Locate the cell with the specified text and output its (x, y) center coordinate. 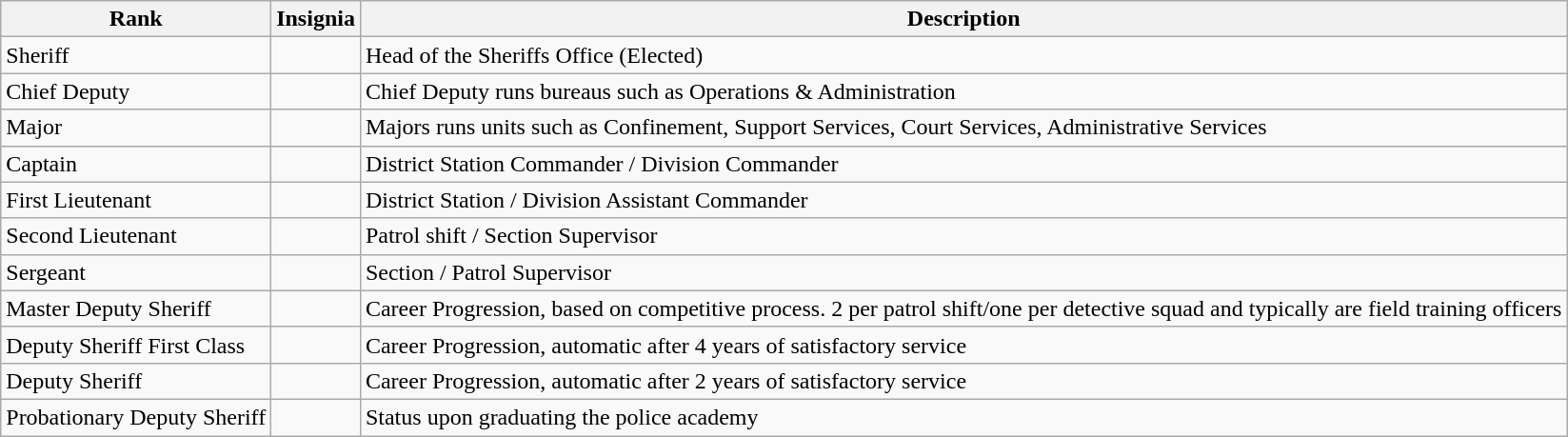
Status upon graduating the police academy (963, 417)
Section / Patrol Supervisor (963, 272)
Captain (136, 164)
Deputy Sheriff (136, 381)
Probationary Deputy Sheriff (136, 417)
Second Lieutenant (136, 236)
Rank (136, 19)
Career Progression, automatic after 2 years of satisfactory service (963, 381)
Insignia (316, 19)
Chief Deputy (136, 91)
Master Deputy Sheriff (136, 308)
First Lieutenant (136, 200)
Sergeant (136, 272)
Head of the Sheriffs Office (Elected) (963, 55)
Description (963, 19)
Sheriff (136, 55)
Majors runs units such as Confinement, Support Services, Court Services, Administrative Services (963, 128)
Deputy Sheriff First Class (136, 345)
District Station Commander / Division Commander (963, 164)
Career Progression, based on competitive process. 2 per patrol shift/one per detective squad and typically are field training officers (963, 308)
Patrol shift / Section Supervisor (963, 236)
Major (136, 128)
Chief Deputy runs bureaus such as Operations & Administration (963, 91)
Career Progression, automatic after 4 years of satisfactory service (963, 345)
District Station / Division Assistant Commander (963, 200)
